Output the [x, y] coordinate of the center of the cell containing the given text.  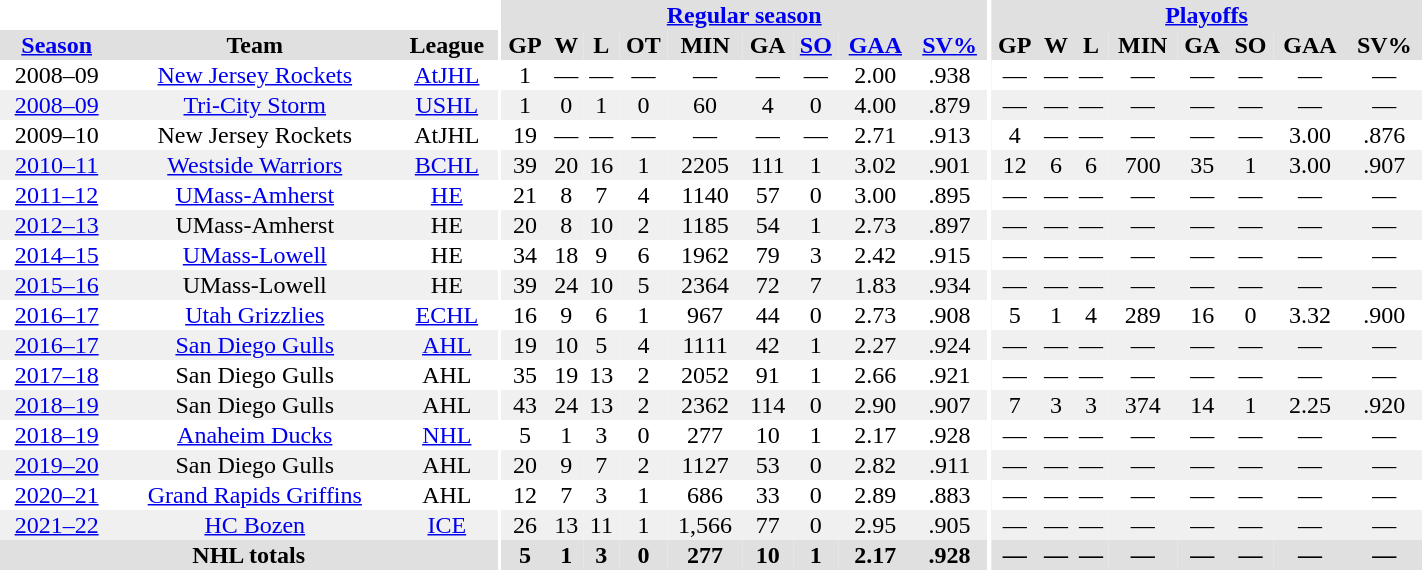
18 [566, 255]
Utah Grizzlies [254, 315]
.905 [950, 525]
33 [768, 495]
374 [1143, 405]
2.90 [876, 405]
2010–11 [56, 165]
1,566 [705, 525]
ICE [446, 525]
.913 [950, 135]
.920 [1384, 405]
2.00 [876, 75]
2205 [705, 165]
60 [705, 105]
2.66 [876, 375]
2.42 [876, 255]
.895 [950, 195]
43 [524, 405]
79 [768, 255]
1.83 [876, 285]
34 [524, 255]
111 [768, 165]
2009–10 [56, 135]
289 [1143, 315]
BCHL [446, 165]
77 [768, 525]
2015–16 [56, 285]
2.25 [1310, 405]
72 [768, 285]
53 [768, 465]
2012–13 [56, 225]
2.82 [876, 465]
2021–22 [56, 525]
.876 [1384, 135]
OT [644, 45]
.900 [1384, 315]
2052 [705, 375]
.883 [950, 495]
Regular season [744, 15]
57 [768, 195]
700 [1143, 165]
Grand Rapids Griffins [254, 495]
3.32 [1310, 315]
114 [768, 405]
.901 [950, 165]
2.27 [876, 345]
14 [1202, 405]
2.71 [876, 135]
91 [768, 375]
.879 [950, 105]
NHL [446, 435]
1111 [705, 345]
2.95 [876, 525]
2014–15 [56, 255]
26 [524, 525]
.908 [950, 315]
Season [56, 45]
2362 [705, 405]
1140 [705, 195]
42 [768, 345]
54 [768, 225]
1185 [705, 225]
2019–20 [56, 465]
.921 [950, 375]
2364 [705, 285]
.897 [950, 225]
Westside Warriors [254, 165]
Playoffs [1206, 15]
1127 [705, 465]
.911 [950, 465]
.924 [950, 345]
.938 [950, 75]
2020–21 [56, 495]
ECHL [446, 315]
League [446, 45]
Anaheim Ducks [254, 435]
2017–18 [56, 375]
.915 [950, 255]
44 [768, 315]
NHL totals [248, 555]
686 [705, 495]
Team [254, 45]
3.02 [876, 165]
4.00 [876, 105]
11 [602, 525]
Tri-City Storm [254, 105]
21 [524, 195]
.934 [950, 285]
USHL [446, 105]
HC Bozen [254, 525]
1962 [705, 255]
2011–12 [56, 195]
967 [705, 315]
2.89 [876, 495]
